Search for the cell housing the specified text and yield its (X, Y) center coordinate. 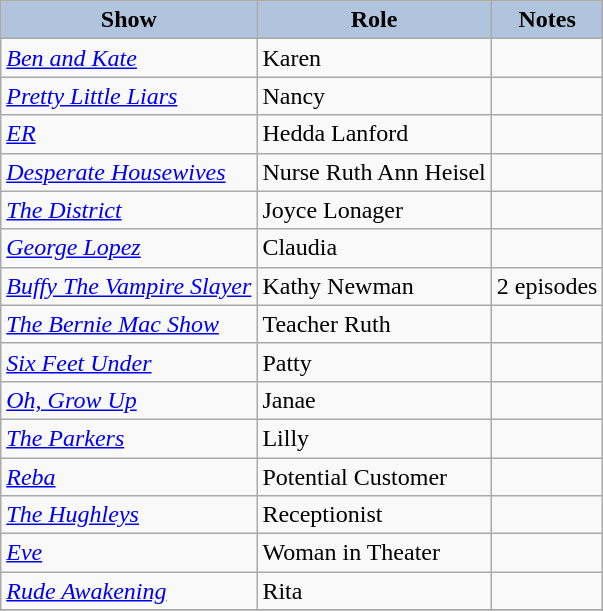
Janae (374, 400)
George Lopez (129, 248)
Rude Awakening (129, 591)
Hedda Lanford (374, 134)
Teacher Ruth (374, 324)
Buffy The Vampire Slayer (129, 286)
Ben and Kate (129, 58)
Reba (129, 477)
Notes (547, 20)
Nancy (374, 96)
The Parkers (129, 438)
The Hughleys (129, 515)
ER (129, 134)
The Bernie Mac Show (129, 324)
Lilly (374, 438)
Pretty Little Liars (129, 96)
Oh, Grow Up (129, 400)
Joyce Lonager (374, 210)
Receptionist (374, 515)
Patty (374, 362)
Rita (374, 591)
Claudia (374, 248)
Potential Customer (374, 477)
Six Feet Under (129, 362)
Kathy Newman (374, 286)
Karen (374, 58)
Woman in Theater (374, 553)
Desperate Housewives (129, 172)
2 episodes (547, 286)
Show (129, 20)
Role (374, 20)
The District (129, 210)
Nurse Ruth Ann Heisel (374, 172)
Eve (129, 553)
